Find where the given text appears and provide that cell's center as (x, y) coordinate. 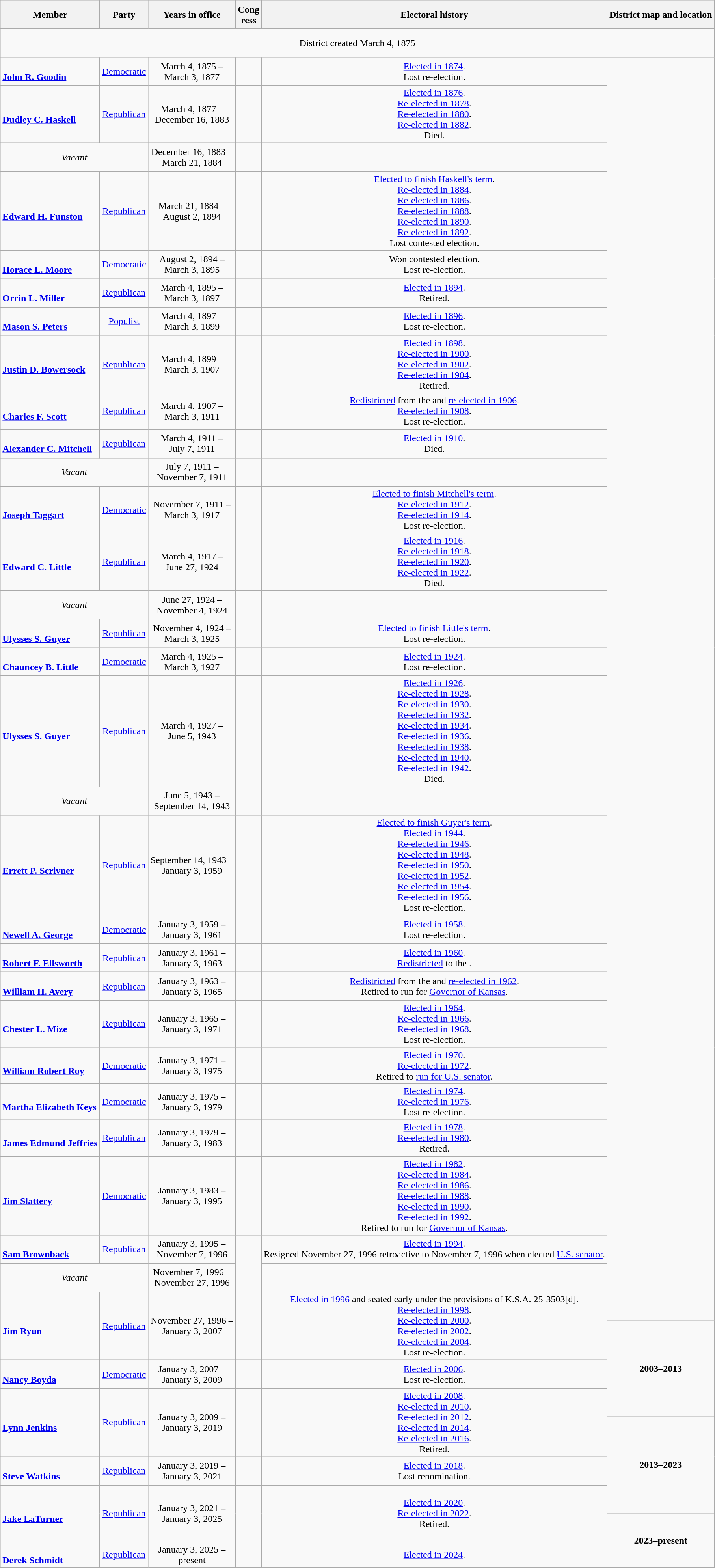
Member (50, 15)
Redistricted from the and re-elected in 1906.Re-elected in 1908.Lost re-election. (434, 411)
Elected in 1916.Re-elected in 1918.Re-elected in 1920.Re-elected in 1922.Died. (434, 562)
Derek Schmidt (50, 1555)
March 21, 1884 –August 2, 1894 (192, 211)
March 4, 1917 –June 27, 1924 (192, 562)
Jim Ryun (50, 1326)
November 27, 1996 –January 3, 2007 (192, 1326)
Elected in 1910.Died. (434, 444)
March 4, 1895 –March 3, 1897 (192, 293)
January 3, 2019 –January 3, 2021 (192, 1471)
Jake LaTurner (50, 1514)
John R. Goodin (50, 71)
January 3, 1979 –January 3, 1983 (192, 1138)
William H. Avery (50, 986)
Elected in 2008.Re-elected in 2010.Re-elected in 2012.Re-elected in 2014.Re-elected in 2016.Retired. (434, 1423)
January 3, 2021 –January 3, 2025 (192, 1514)
Elected in 2018.Lost renomination. (434, 1471)
January 3, 1971 –January 3, 1975 (192, 1065)
Elected in 1994.Resigned November 27, 1996 retroactive to November 7, 1996 when elected U.S. senator. (434, 1249)
January 3, 2009 –January 3, 2019 (192, 1423)
Alexander C. Mitchell (50, 444)
William Robert Roy (50, 1065)
Congress (249, 15)
Electoral history (434, 15)
March 4, 1899 –March 3, 1907 (192, 364)
Elected to finish Little's term.Lost re-election. (434, 633)
District created March 4, 1875 (357, 43)
2023–present (661, 1541)
Martha Elizabeth Keys (50, 1102)
Justin D. Bowersock (50, 364)
Elected in 1958.Lost re-election. (434, 929)
June 5, 1943 –September 14, 1943 (192, 801)
November 7, 1996 –November 27, 1996 (192, 1278)
Orrin L. Miller (50, 293)
July 7, 1911 –November 7, 1911 (192, 472)
September 14, 1943 –January 3, 1959 (192, 865)
Populist (124, 321)
Years in office (192, 15)
Elected in 1874.Lost re-election. (434, 71)
January 3, 1995 –November 7, 1996 (192, 1249)
Joseph Taggart (50, 509)
James Edmund Jeffries (50, 1138)
Elected to finish Mitchell's term.Re-elected in 1912.Re-elected in 1914.Lost re-election. (434, 509)
Sam Brownback (50, 1249)
January 3, 1963 –January 3, 1965 (192, 986)
Elected in 1896.Lost re-election. (434, 321)
Dudley C. Haskell (50, 114)
Steve Watkins (50, 1471)
Elected in 1982.Re-elected in 1984.Re-elected in 1986.Re-elected in 1988.Re-elected in 1990.Re-elected in 1992.Retired to run for Governor of Kansas. (434, 1195)
Elected in 2020.Re-elected in 2022.Retired. (434, 1514)
Chauncey B. Little (50, 662)
Elected in 1974.Re-elected in 1976.Lost re-election. (434, 1102)
December 16, 1883 –March 21, 1884 (192, 157)
March 4, 1897 –March 3, 1899 (192, 321)
2003–2013 (661, 1369)
Elected in 1964.Re-elected in 1966.Re-elected in 1968.Lost re-election. (434, 1024)
Errett P. Scrivner (50, 865)
District map and location (661, 15)
Elected in 1894.Retired. (434, 293)
Redistricted from the and re-elected in 1962.Retired to run for Governor of Kansas. (434, 986)
January 3, 1975 –January 3, 1979 (192, 1102)
Elected in 2024. (434, 1555)
March 4, 1911 –July 7, 1911 (192, 444)
Nancy Boyda (50, 1374)
Elected in 1898.Re-elected in 1900.Re-elected in 1902.Re-elected in 1904.Retired. (434, 364)
Won contested election.Lost re-election. (434, 265)
June 27, 1924 –November 4, 1924 (192, 605)
January 3, 2025 –present (192, 1555)
Elected in 1924.Lost re-election. (434, 662)
January 3, 1959 –January 3, 1961 (192, 929)
August 2, 1894 –March 3, 1895 (192, 265)
Edward H. Funston (50, 211)
Elected in 2006.Lost re-election. (434, 1374)
March 4, 1925 –March 3, 1927 (192, 662)
January 3, 1965 –January 3, 1971 (192, 1024)
Lynn Jenkins (50, 1423)
January 3, 1983 –January 3, 1995 (192, 1195)
Newell A. George (50, 929)
Elected in 1978.Re-elected in 1980.Retired. (434, 1138)
Party (124, 15)
Horace L. Moore (50, 265)
January 3, 2007 –January 3, 2009 (192, 1374)
March 4, 1875 –March 3, 1877 (192, 71)
Elected in 1960.Redistricted to the . (434, 958)
Chester L. Mize (50, 1024)
2013–2023 (661, 1465)
Elected in 1876.Re-elected in 1878.Re-elected in 1880.Re-elected in 1882.Died. (434, 114)
Jim Slattery (50, 1195)
November 4, 1924 –March 3, 1925 (192, 633)
January 3, 1961 –January 3, 1963 (192, 958)
Elected in 1970.Re-elected in 1972.Retired to run for U.S. senator. (434, 1065)
March 4, 1927 –June 5, 1943 (192, 731)
Robert F. Ellsworth (50, 958)
November 7, 1911 –March 3, 1917 (192, 509)
Mason S. Peters (50, 321)
March 4, 1907 –March 3, 1911 (192, 411)
Charles F. Scott (50, 411)
Edward C. Little (50, 562)
March 4, 1877 –December 16, 1883 (192, 114)
